Pinpoint the cell where the given text exists, returning its (x, y) midpoint coordinate. 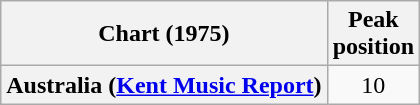
Chart (1975) (164, 34)
Australia (Kent Music Report) (164, 85)
10 (373, 85)
Peakposition (373, 34)
